Locate the cell with the specified text and output its (x, y) center coordinate. 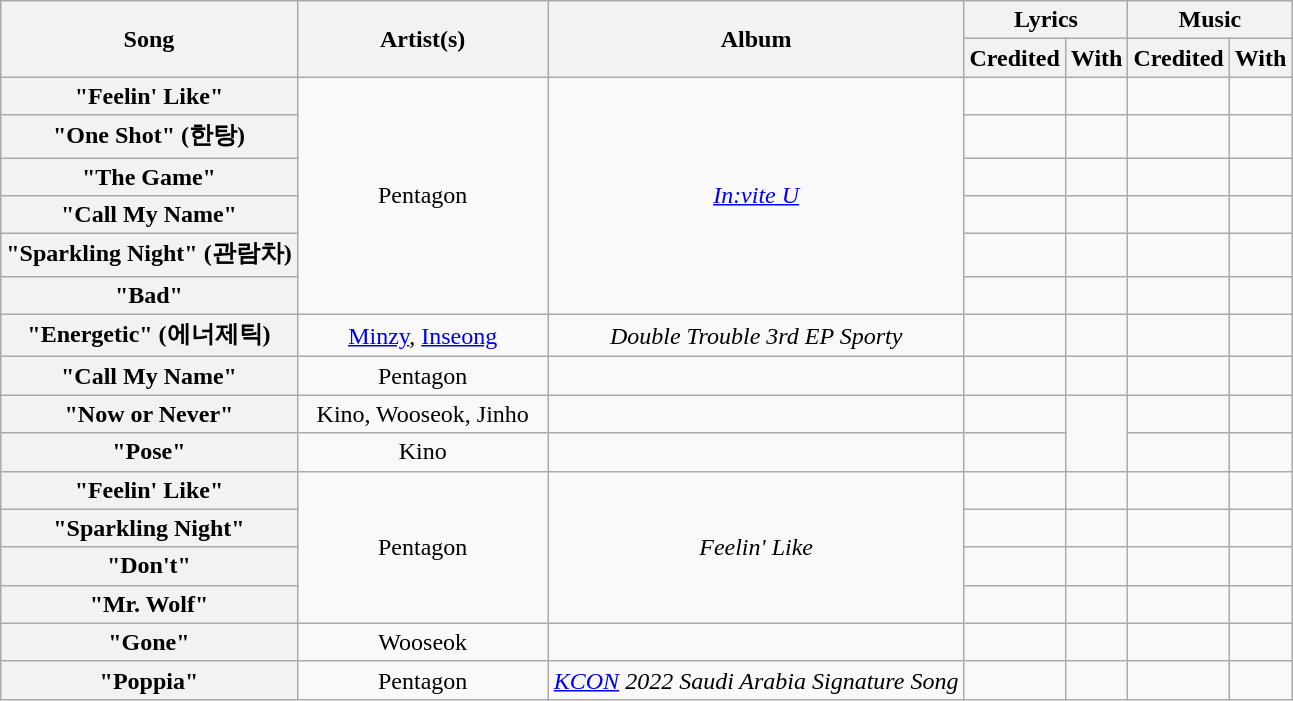
In:vite U (756, 196)
"Mr. Wolf" (149, 604)
Minzy, Inseong (422, 336)
Music (1210, 20)
Wooseok (422, 642)
Artist(s) (422, 39)
Song (149, 39)
"Sparkling Night" (149, 528)
"Don't" (149, 566)
Feelin' Like (756, 547)
"Sparkling Night" (관람차) (149, 256)
Double Trouble 3rd EP Sporty (756, 336)
KCON 2022 Saudi Arabia Signature Song (756, 680)
"One Shot" (한탕) (149, 136)
"The Game" (149, 177)
"Energetic" (에너제틱) (149, 336)
"Poppia" (149, 680)
"Bad" (149, 295)
Album (756, 39)
"Now or Never" (149, 414)
"Gone" (149, 642)
Kino, Wooseok, Jinho (422, 414)
Kino (422, 452)
Lyrics (1046, 20)
"Pose" (149, 452)
